Detect which cell encompasses the target text, then output its [X, Y] center coordinate. 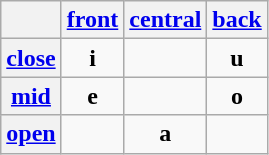
u [237, 58]
open [31, 134]
close [31, 58]
central [166, 20]
mid [31, 96]
i [92, 58]
e [92, 96]
o [237, 96]
a [166, 134]
back [237, 20]
front [92, 20]
